Return [X, Y] of the center of cell containing provided text 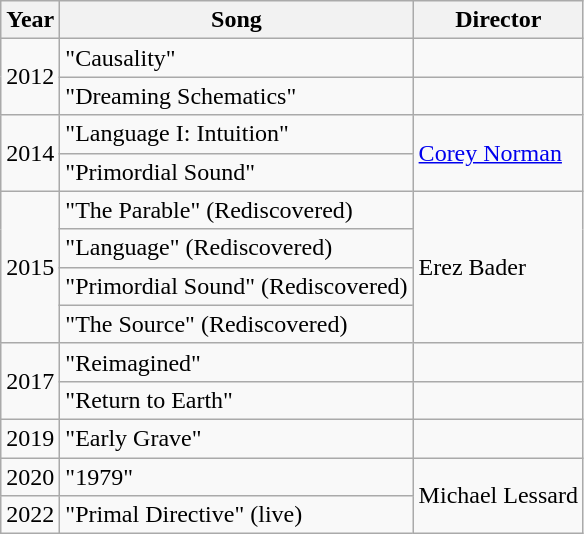
"Language" (Rediscovered) [236, 248]
"Primal Directive" (live) [236, 515]
"Reimagined" [236, 362]
Michael Lessard [498, 496]
2014 [30, 153]
2015 [30, 267]
"Dreaming Schematics" [236, 96]
2022 [30, 515]
"Causality" [236, 58]
"Early Grave" [236, 438]
2012 [30, 77]
"Primordial Sound" [236, 172]
"Language I: Intuition" [236, 134]
2019 [30, 438]
"The Parable" (Rediscovered) [236, 210]
Director [498, 20]
"Return to Earth" [236, 400]
Corey Norman [498, 153]
"The Source" (Rediscovered) [236, 324]
Erez Bader [498, 267]
"Primordial Sound" (Rediscovered) [236, 286]
"1979" [236, 477]
2017 [30, 381]
Song [236, 20]
Year [30, 20]
2020 [30, 477]
